Provide the [x, y] coordinate of the cell's center where the given text is located.  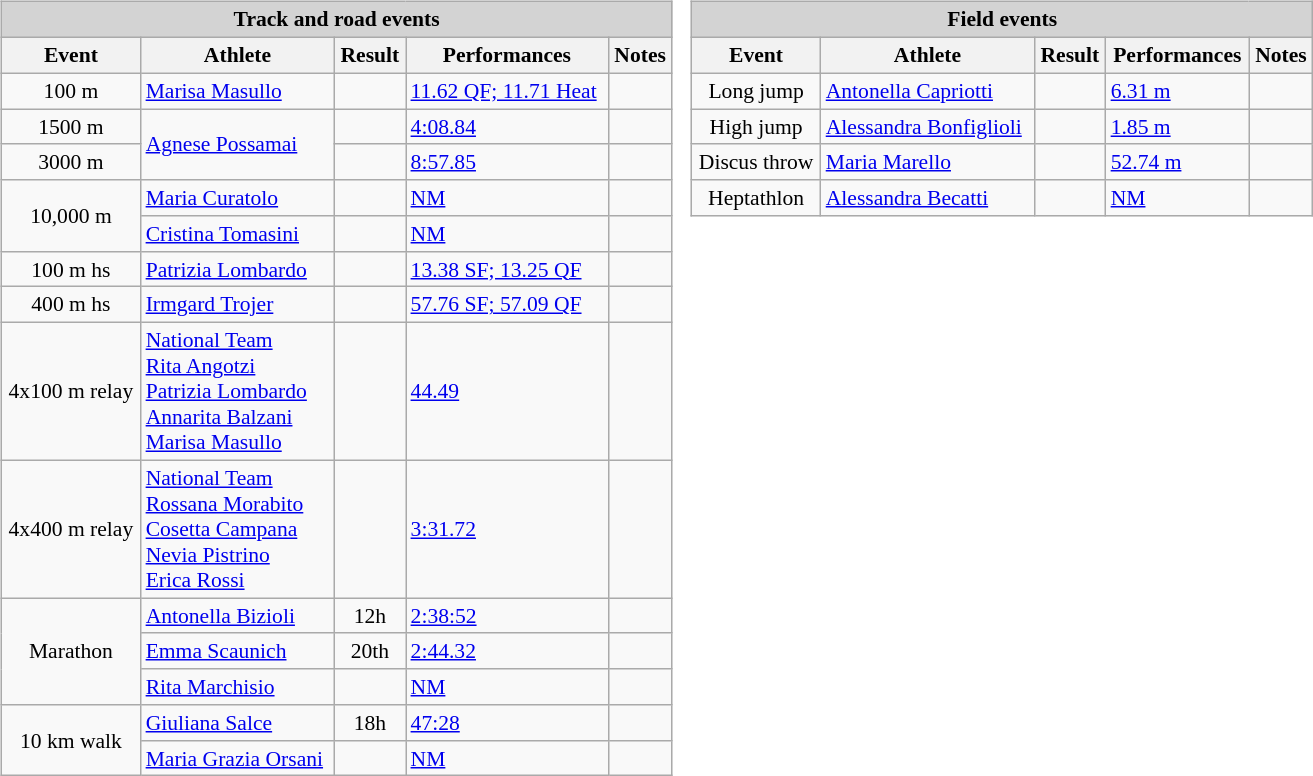
10,000 m [70, 216]
Field events [1002, 20]
1.85 m [1178, 127]
1500 m [70, 127]
Alessandra Bonfiglioli [928, 127]
Emma Scaunich [238, 651]
400 m hs [70, 305]
13.38 SF; 13.25 QF [508, 269]
Maria Grazia Orsani [238, 758]
Agnese Possamai [238, 144]
52.74 m [1178, 162]
10 km walk [70, 740]
44.49 [508, 391]
Maria Marello [928, 162]
Patrizia Lombardo [238, 269]
2:44.32 [508, 651]
Cristina Tomasini [238, 234]
47:28 [508, 723]
6.31 m [1178, 91]
Rita Marchisio [238, 687]
20th [370, 651]
8:57.85 [508, 162]
Heptathlon [756, 198]
High jump [756, 127]
4:08.84 [508, 127]
Marathon [70, 652]
Antonella Bizioli [238, 616]
Antonella Capriotti [928, 91]
12h [370, 616]
100 m hs [70, 269]
Irmgard Trojer [238, 305]
57.76 SF; 57.09 QF [508, 305]
Long jump [756, 91]
4x400 m relay [70, 529]
2:38:52 [508, 616]
Giuliana Salce [238, 723]
Track and road events [336, 20]
100 m [70, 91]
18h [370, 723]
National TeamRita AngotziPatrizia LombardoAnnarita BalzaniMarisa Masullo [238, 391]
4x100 m relay [70, 391]
Maria Curatolo [238, 198]
Discus throw [756, 162]
3000 m [70, 162]
National TeamRossana MorabitoCosetta CampanaNevia PistrinoErica Rossi [238, 529]
3:31.72 [508, 529]
Marisa Masullo [238, 91]
Alessandra Becatti [928, 198]
11.62 QF; 11.71 Heat [508, 91]
